Scan for the cell matching the given text and deliver its [X, Y] coordinate at center. 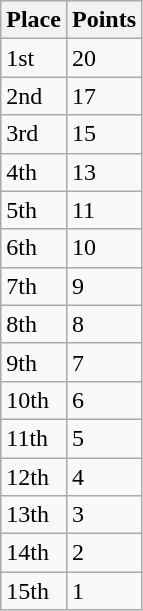
9th [34, 362]
17 [104, 96]
8th [34, 324]
15 [104, 134]
11th [34, 438]
5 [104, 438]
6 [104, 400]
20 [104, 58]
3 [104, 515]
13 [104, 172]
5th [34, 210]
6th [34, 248]
9 [104, 286]
10th [34, 400]
10 [104, 248]
4 [104, 477]
12th [34, 477]
4th [34, 172]
3rd [34, 134]
8 [104, 324]
15th [34, 591]
7th [34, 286]
1st [34, 58]
Place [34, 20]
14th [34, 553]
2 [104, 553]
7 [104, 362]
2nd [34, 96]
13th [34, 515]
11 [104, 210]
Points [104, 20]
1 [104, 591]
